From the cell containing the given text, extract its center point as [x, y] coordinate. 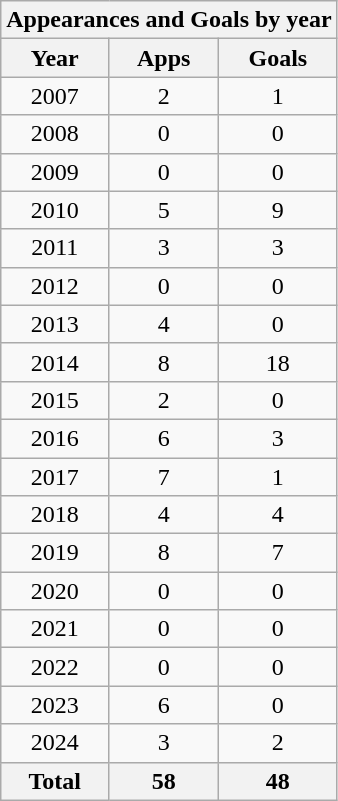
18 [278, 362]
2019 [55, 553]
2013 [55, 324]
2015 [55, 400]
Appearances and Goals by year [169, 20]
2008 [55, 134]
2016 [55, 438]
2014 [55, 362]
Total [55, 781]
Year [55, 58]
Goals [278, 58]
2021 [55, 629]
2022 [55, 667]
Apps [164, 58]
2012 [55, 286]
2007 [55, 96]
2009 [55, 172]
5 [164, 210]
2023 [55, 705]
48 [278, 781]
2024 [55, 743]
2018 [55, 515]
2011 [55, 248]
2010 [55, 210]
2020 [55, 591]
2017 [55, 477]
58 [164, 781]
9 [278, 210]
